Provide the (X, Y) coordinate of the cell's center where the given text is located.  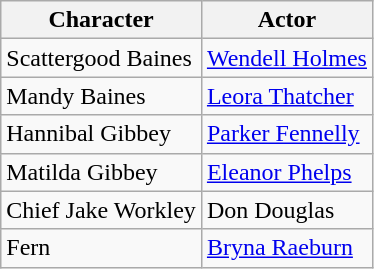
Wendell Holmes (286, 58)
Chief Jake Workley (102, 210)
Leora Thatcher (286, 96)
Bryna Raeburn (286, 248)
Character (102, 20)
Hannibal Gibbey (102, 134)
Eleanor Phelps (286, 172)
Actor (286, 20)
Mandy Baines (102, 96)
Don Douglas (286, 210)
Matilda Gibbey (102, 172)
Scattergood Baines (102, 58)
Fern (102, 248)
Parker Fennelly (286, 134)
